Identify which cell holds the provided text, then report its (X, Y) central coordinate. 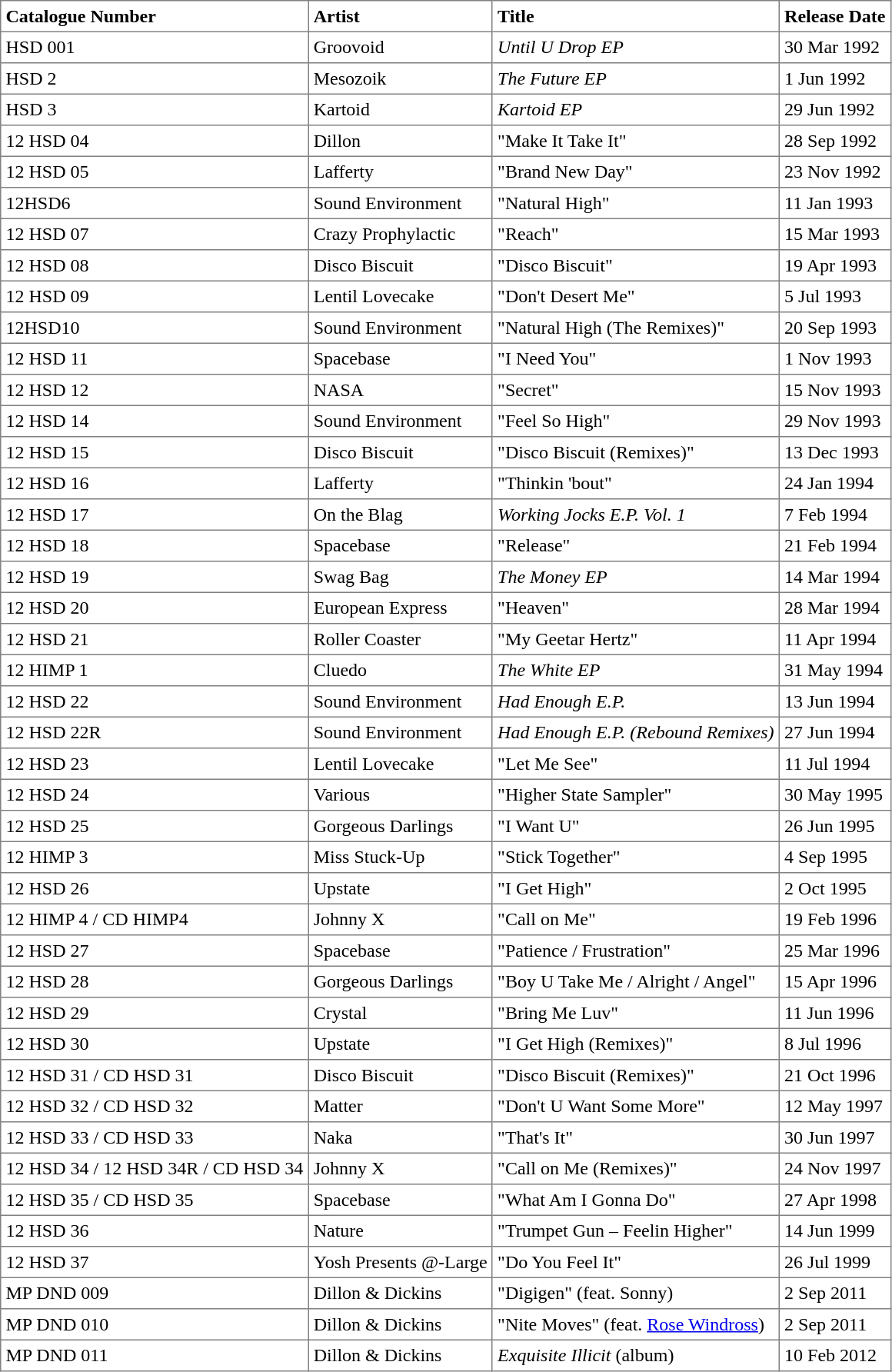
4 Sep 1995 (835, 857)
26 Jul 1999 (835, 1262)
12 HSD 34 / 12 HSD 34R / CD HSD 34 (155, 1168)
NASA (400, 390)
HSD 001 (155, 47)
12 HSD 15 (155, 452)
23 Nov 1992 (835, 171)
24 Jan 1994 (835, 483)
26 Jun 1995 (835, 826)
"Brand New Day" (635, 171)
30 Jun 1997 (835, 1137)
28 Mar 1994 (835, 608)
"Trumpet Gun – Feelin Higher" (635, 1230)
5 Jul 1993 (835, 296)
12 HSD 07 (155, 234)
"Call on Me (Remixes)" (635, 1168)
Miss Stuck-Up (400, 857)
12 HIMP 3 (155, 857)
Exquisite Illicit (album) (635, 1355)
Dillon (400, 141)
13 Jun 1994 (835, 701)
7 Feb 1994 (835, 514)
12 HSD 24 (155, 794)
11 Jan 1993 (835, 203)
"Higher State Sampler" (635, 794)
"Don't Desert Me" (635, 296)
12 HSD 18 (155, 545)
12 HSD 19 (155, 577)
"Boy U Take Me / Alright / Angel" (635, 981)
12 HSD 37 (155, 1262)
11 Jun 1996 (835, 1013)
"What Am I Gonna Do" (635, 1200)
12 HSD 35 / CD HSD 35 (155, 1200)
Kartoid EP (635, 109)
21 Feb 1994 (835, 545)
MP DND 010 (155, 1324)
European Express (400, 608)
1 Jun 1992 (835, 78)
"Release" (635, 545)
12 HSD 27 (155, 951)
14 Jun 1999 (835, 1230)
27 Jun 1994 (835, 732)
1 Nov 1993 (835, 358)
21 Oct 1996 (835, 1075)
"I Want U" (635, 826)
Naka (400, 1137)
20 Sep 1993 (835, 328)
8 Jul 1996 (835, 1044)
12 HSD 29 (155, 1013)
Kartoid (400, 109)
"I Get High (Remixes)" (635, 1044)
12 HSD 33 / CD HSD 33 (155, 1137)
11 Jul 1994 (835, 764)
Artist (400, 16)
Cluedo (400, 670)
12 HSD 04 (155, 141)
24 Nov 1997 (835, 1168)
12 HSD 20 (155, 608)
12HSD6 (155, 203)
Had Enough E.P. (Rebound Remixes) (635, 732)
"Feel So High" (635, 421)
12 HSD 14 (155, 421)
Matter (400, 1106)
"I Get High" (635, 888)
Yosh Presents @-Large (400, 1262)
Title (635, 16)
12 HSD 21 (155, 639)
12 HSD 05 (155, 171)
"Heaven" (635, 608)
19 Apr 1993 (835, 265)
"Reach" (635, 234)
29 Jun 1992 (835, 109)
Various (400, 794)
12 HSD 09 (155, 296)
12 HSD 25 (155, 826)
"Natural High (The Remixes)" (635, 328)
12 HSD 31 / CD HSD 31 (155, 1075)
2 Oct 1995 (835, 888)
The White EP (635, 670)
29 Nov 1993 (835, 421)
"Don't U Want Some More" (635, 1106)
"Thinkin 'bout" (635, 483)
"Patience / Frustration" (635, 951)
On the Blag (400, 514)
12 HIMP 4 / CD HIMP4 (155, 919)
27 Apr 1998 (835, 1200)
13 Dec 1993 (835, 452)
15 Apr 1996 (835, 981)
12 HSD 11 (155, 358)
"Let Me See" (635, 764)
12 HSD 36 (155, 1230)
Groovoid (400, 47)
12 HSD 17 (155, 514)
HSD 2 (155, 78)
Working Jocks E.P. Vol. 1 (635, 514)
12 HSD 32 / CD HSD 32 (155, 1106)
Had Enough E.P. (635, 701)
12 HSD 16 (155, 483)
10 Feb 2012 (835, 1355)
31 May 1994 (835, 670)
30 Mar 1992 (835, 47)
"I Need You" (635, 358)
"Make It Take It" (635, 141)
Roller Coaster (400, 639)
"That's It" (635, 1137)
Nature (400, 1230)
30 May 1995 (835, 794)
12 May 1997 (835, 1106)
19 Feb 1996 (835, 919)
12 HSD 30 (155, 1044)
12 HSD 22 (155, 701)
"Digigen" (feat. Sonny) (635, 1293)
Release Date (835, 16)
MP DND 009 (155, 1293)
12 HSD 08 (155, 265)
HSD 3 (155, 109)
12 HSD 12 (155, 390)
12 HSD 26 (155, 888)
11 Apr 1994 (835, 639)
The Money EP (635, 577)
MP DND 011 (155, 1355)
Catalogue Number (155, 16)
15 Nov 1993 (835, 390)
"My Geetar Hertz" (635, 639)
"Call on Me" (635, 919)
"Secret" (635, 390)
"Stick Together" (635, 857)
12 HSD 22R (155, 732)
The Future EP (635, 78)
25 Mar 1996 (835, 951)
"Disco Biscuit" (635, 265)
12 HSD 23 (155, 764)
Until U Drop EP (635, 47)
14 Mar 1994 (835, 577)
Crystal (400, 1013)
"Bring Me Luv" (635, 1013)
12HSD10 (155, 328)
"Do You Feel It" (635, 1262)
Swag Bag (400, 577)
"Nite Moves" (feat. Rose Windross) (635, 1324)
Mesozoik (400, 78)
28 Sep 1992 (835, 141)
12 HSD 28 (155, 981)
12 HIMP 1 (155, 670)
15 Mar 1993 (835, 234)
"Natural High" (635, 203)
Crazy Prophylactic (400, 234)
